Output the (x, y) coordinate of the center of the cell containing the given text.  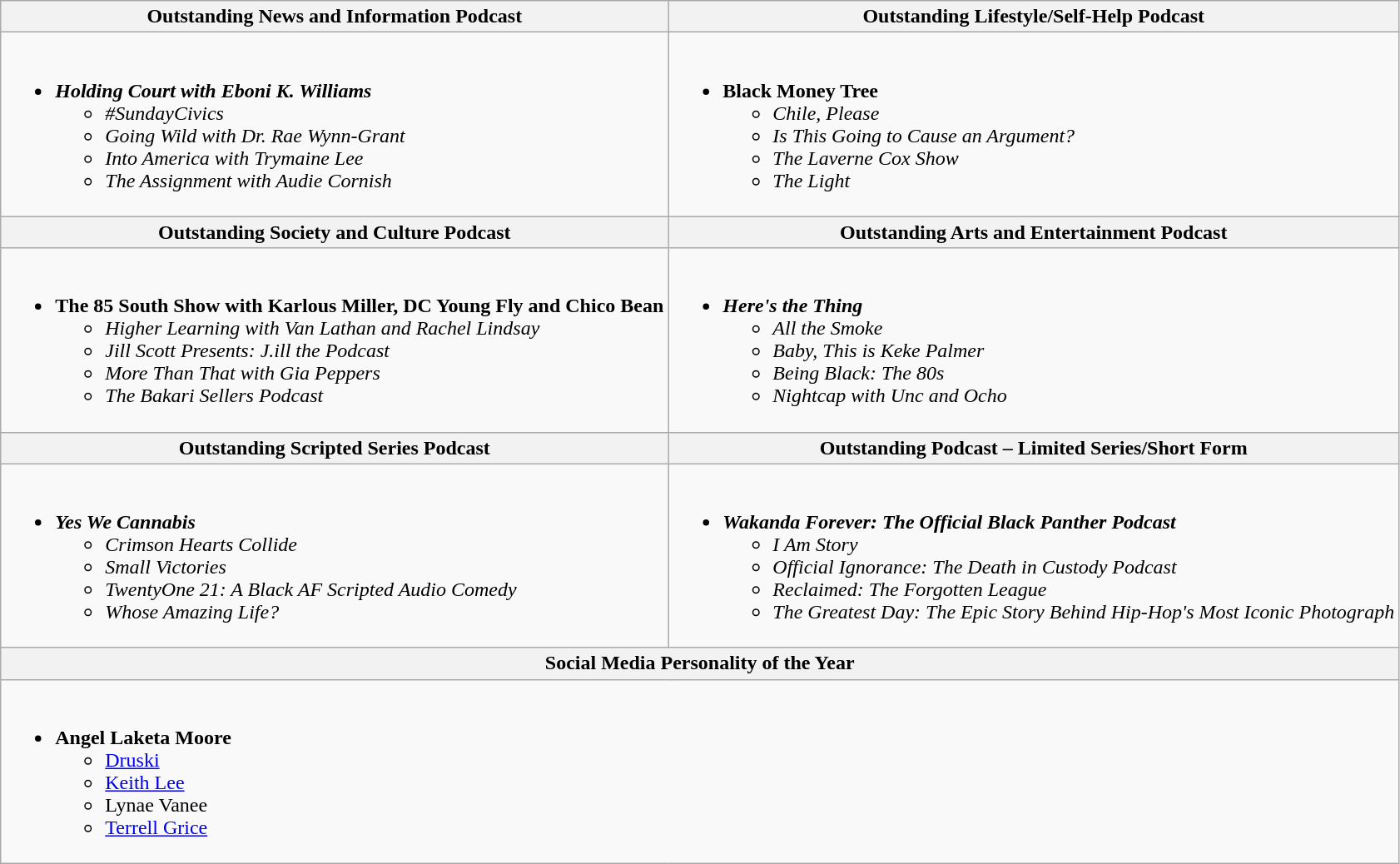
Social Media Personality of the Year (700, 663)
Outstanding News and Information Podcast (335, 17)
Black Money TreeChile, PleaseIs This Going to Cause an Argument?The Laverne Cox ShowThe Light (1034, 125)
Holding Court with Eboni K. Williams#SundayCivicsGoing Wild with Dr. Rae Wynn-GrantInto America with Trymaine LeeThe Assignment with Audie Cornish (335, 125)
Outstanding Scripted Series Podcast (335, 448)
Outstanding Arts and Entertainment Podcast (1034, 232)
Outstanding Society and Culture Podcast (335, 232)
Yes We CannabisCrimson Hearts CollideSmall VictoriesTwentyOne 21: A Black AF Scripted Audio ComedyWhose Amazing Life? (335, 556)
Outstanding Lifestyle/Self-Help Podcast (1034, 17)
Outstanding Podcast – Limited Series/Short Form (1034, 448)
Angel Laketa MooreDruskiKeith LeeLynae VaneeTerrell Grice (700, 771)
Here's the ThingAll the SmokeBaby, This is Keke PalmerBeing Black: The 80sNightcap with Unc and Ocho (1034, 340)
